Output the (x, y) coordinate of the center of the cell containing the given text.  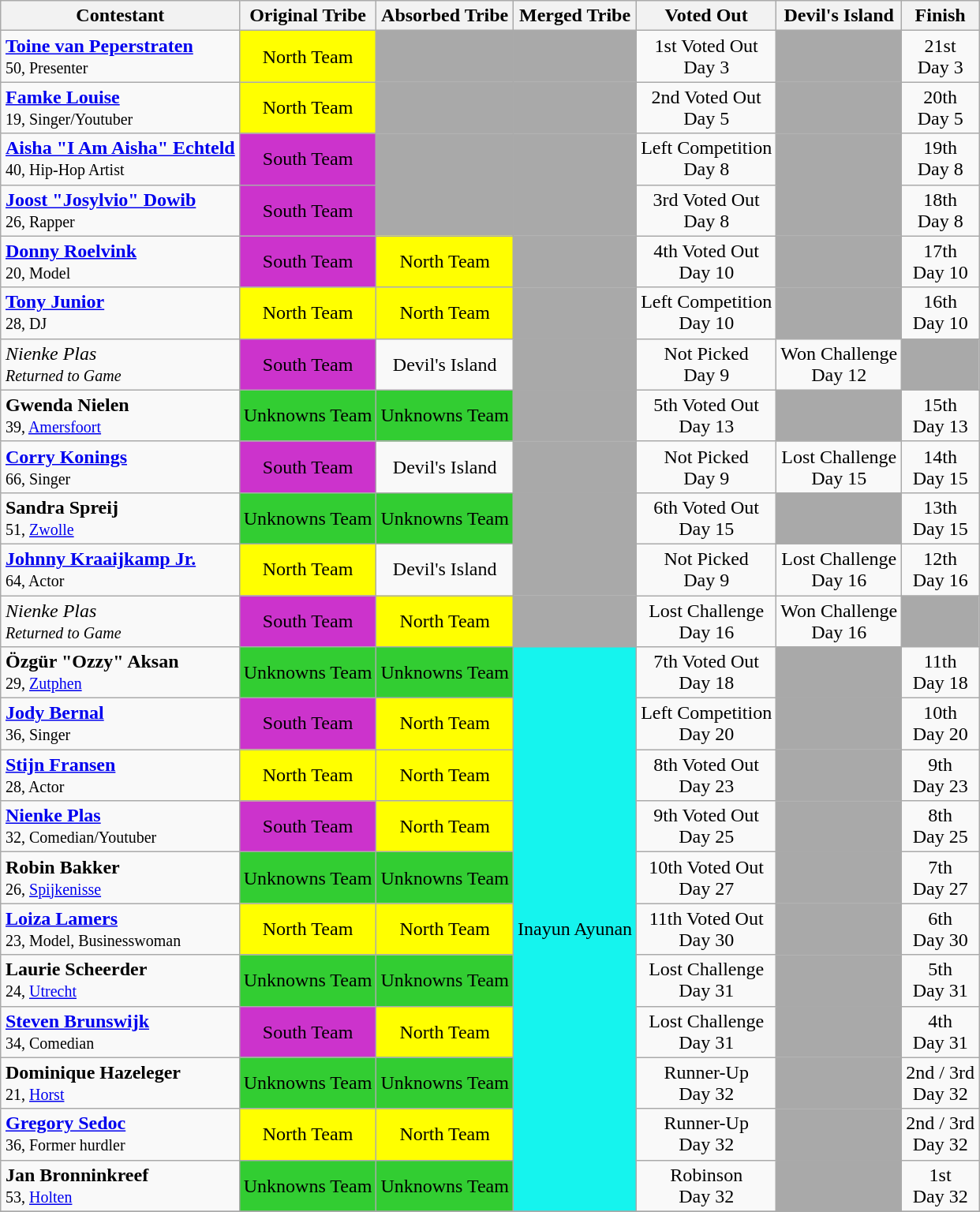
10th Day 20 (941, 724)
2nd Voted OutDay 5 (707, 107)
Gregory Sedoc36, Former hurdler (120, 1135)
12thDay 16 (941, 570)
8thDay 25 (941, 827)
Robin Bakker26, Spijkenisse (120, 877)
Left CompetitionDay 20 (707, 724)
Jody Bernal36, Singer (120, 724)
Absorbed Tribe (445, 16)
1stDay 32 (941, 1185)
15th Day 13 (941, 415)
Voted Out (707, 16)
19th Day 8 (941, 159)
14th Day 15 (941, 467)
Gwenda Nielen39, Amersfoort (120, 415)
Dominique Hazeleger21, Horst (120, 1083)
11th Voted OutDay 30 (707, 930)
Stijn Fransen28, Actor (120, 775)
21st Day 3 (941, 57)
Aisha "I Am Aisha" Echteld40, Hip-Hop Artist (120, 159)
Tony Junior28, DJ (120, 312)
5thDay 31 (941, 980)
Won ChallengeDay 12 (840, 365)
Left CompetitionDay 8 (707, 159)
7thDay 27 (941, 877)
17th Day 10 (941, 262)
18th Day 8 (941, 210)
6th Voted OutDay 15 (707, 518)
Merged Tribe (574, 16)
8th Voted OutDay 23 (707, 775)
11thDay 18 (941, 672)
Corry Konings66, Singer (120, 467)
Johnny Kraaijkamp Jr.64, Actor (120, 570)
Lost ChallengeDay 15 (840, 467)
Original Tribe (308, 16)
9thDay 23 (941, 775)
Özgür "Ozzy" Aksan29, Zutphen (120, 672)
Finish (941, 16)
20th Day 5 (941, 107)
4thDay 31 (941, 1032)
Won ChallengeDay 16 (840, 620)
Contestant (120, 16)
Donny Roelvink20, Model (120, 262)
13th Day 15 (941, 518)
Loiza Lamers23, Model, Businesswoman (120, 930)
1st Voted OutDay 3 (707, 57)
Sandra Spreij51, Zwolle (120, 518)
Jan Bronninkreef53, Holten (120, 1185)
5th Voted OutDay 13 (707, 415)
Famke Louise19, Singer/Youtuber (120, 107)
6thDay 30 (941, 930)
10th Voted OutDay 27 (707, 877)
16th Day 10 (941, 312)
Left CompetitionDay 10 (707, 312)
RobinsonDay 32 (707, 1185)
3rd Voted OutDay 8 (707, 210)
4th Voted OutDay 10 (707, 262)
9th Voted OutDay 25 (707, 827)
Laurie Scheerder24, Utrecht (120, 980)
Inayun Ayunan (574, 930)
Toine van Peperstraten50, Presenter (120, 57)
Joost "Josylvio" Dowib26, Rapper (120, 210)
7th Voted OutDay 18 (707, 672)
Steven Brunswijk34, Comedian (120, 1032)
Nienke Plas32, Comedian/Youtuber (120, 827)
